Search for the cell housing the specified text and yield its [x, y] center coordinate. 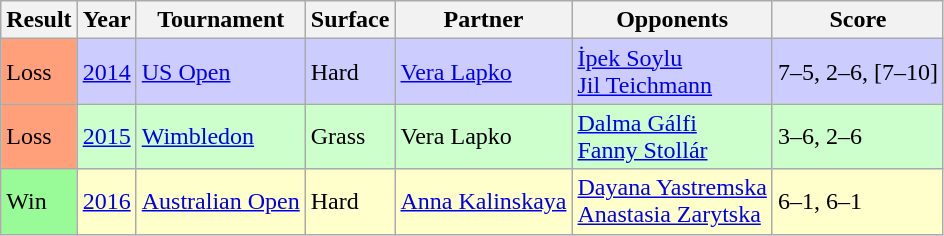
2015 [106, 136]
Dalma Gálfi Fanny Stollár [672, 136]
Year [106, 20]
6–1, 6–1 [858, 202]
Grass [350, 136]
Dayana Yastremska Anastasia Zarytska [672, 202]
7–5, 2–6, [7–10] [858, 72]
Score [858, 20]
Win [39, 202]
2016 [106, 202]
Tournament [220, 20]
Partner [484, 20]
Wimbledon [220, 136]
Result [39, 20]
2014 [106, 72]
3–6, 2–6 [858, 136]
Opponents [672, 20]
Australian Open [220, 202]
İpek Soylu Jil Teichmann [672, 72]
Anna Kalinskaya [484, 202]
US Open [220, 72]
Surface [350, 20]
